Capture the cell that displays the provided text and extract its (x, y) central coordinate. 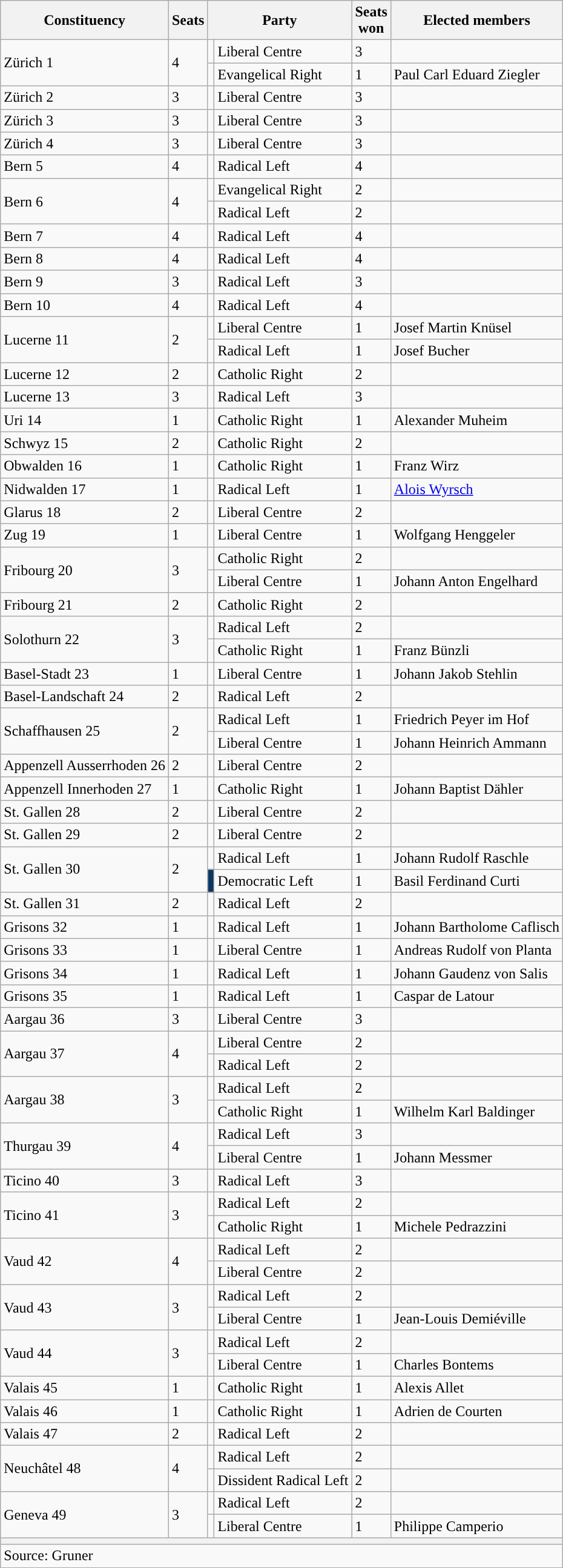
Elected members (476, 21)
Party (280, 21)
Alexander Muheim (476, 420)
Grisons 34 (85, 973)
Lucerne 12 (85, 374)
Valais 45 (85, 1388)
Constituency (85, 21)
Democratic Left (283, 881)
Zürich 2 (85, 97)
Aargau 36 (85, 1019)
Lucerne 11 (85, 340)
Friedrich Peyer im Hof (476, 720)
Bern 5 (85, 166)
Josef Martin Knüsel (476, 328)
Wilhelm Karl Baldinger (476, 1112)
Fribourg 21 (85, 604)
Johann Jakob Stehlin (476, 674)
Vaud 43 (85, 1307)
Glarus 18 (85, 512)
Charles Bontems (476, 1365)
Thurgau 39 (85, 1146)
Nidwalden 17 (85, 489)
Philippe Camperio (476, 1526)
Zürich 4 (85, 143)
St. Gallen 29 (85, 835)
Andreas Rudolf von Planta (476, 950)
Franz Wirz (476, 466)
Solothurn 22 (85, 639)
Alois Wyrsch (476, 489)
Paul Carl Eduard Ziegler (476, 74)
Franz Bünzli (476, 650)
Johann Bartholome Caflisch (476, 927)
Schwyz 15 (85, 443)
Ticino 40 (85, 1181)
Basel-Stadt 23 (85, 674)
Wolfgang Henggeler (476, 535)
Josef Bucher (476, 351)
Aargau 37 (85, 1053)
Adrien de Courten (476, 1411)
Vaud 42 (85, 1261)
Zürich 1 (85, 63)
St. Gallen 28 (85, 812)
Johann Anton Engelhard (476, 581)
Seatswon (371, 21)
Bern 6 (85, 201)
Alexis Allet (476, 1388)
Valais 47 (85, 1434)
Bern 8 (85, 259)
Bern 10 (85, 305)
Bern 9 (85, 282)
Appenzell Innerhoden 27 (85, 789)
Johann Heinrich Ammann (476, 743)
Bern 7 (85, 236)
Ticino 41 (85, 1215)
Geneva 49 (85, 1515)
Appenzell Ausserrhoden 26 (85, 766)
Source: Gruner (282, 1556)
Basil Ferdinand Curti (476, 881)
Zürich 3 (85, 120)
Grisons 32 (85, 927)
Schaffhausen 25 (85, 731)
Grisons 33 (85, 950)
Johann Baptist Dähler (476, 789)
Neuchâtel 48 (85, 1469)
Grisons 35 (85, 996)
Jean-Louis Demiéville (476, 1319)
Obwalden 16 (85, 466)
Johann Rudolf Raschle (476, 858)
Caspar de Latour (476, 996)
Vaud 44 (85, 1353)
St. Gallen 30 (85, 869)
Aargau 38 (85, 1100)
Fribourg 20 (85, 570)
Seats (188, 21)
Dissident Radical Left (283, 1480)
Zug 19 (85, 535)
Valais 46 (85, 1411)
Basel-Landschaft 24 (85, 697)
Johann Messmer (476, 1158)
Lucerne 13 (85, 397)
Michele Pedrazzini (476, 1227)
Johann Gaudenz von Salis (476, 973)
Uri 14 (85, 420)
St. Gallen 31 (85, 904)
